Find where the given text appears and provide that cell's center as [X, Y] coordinate. 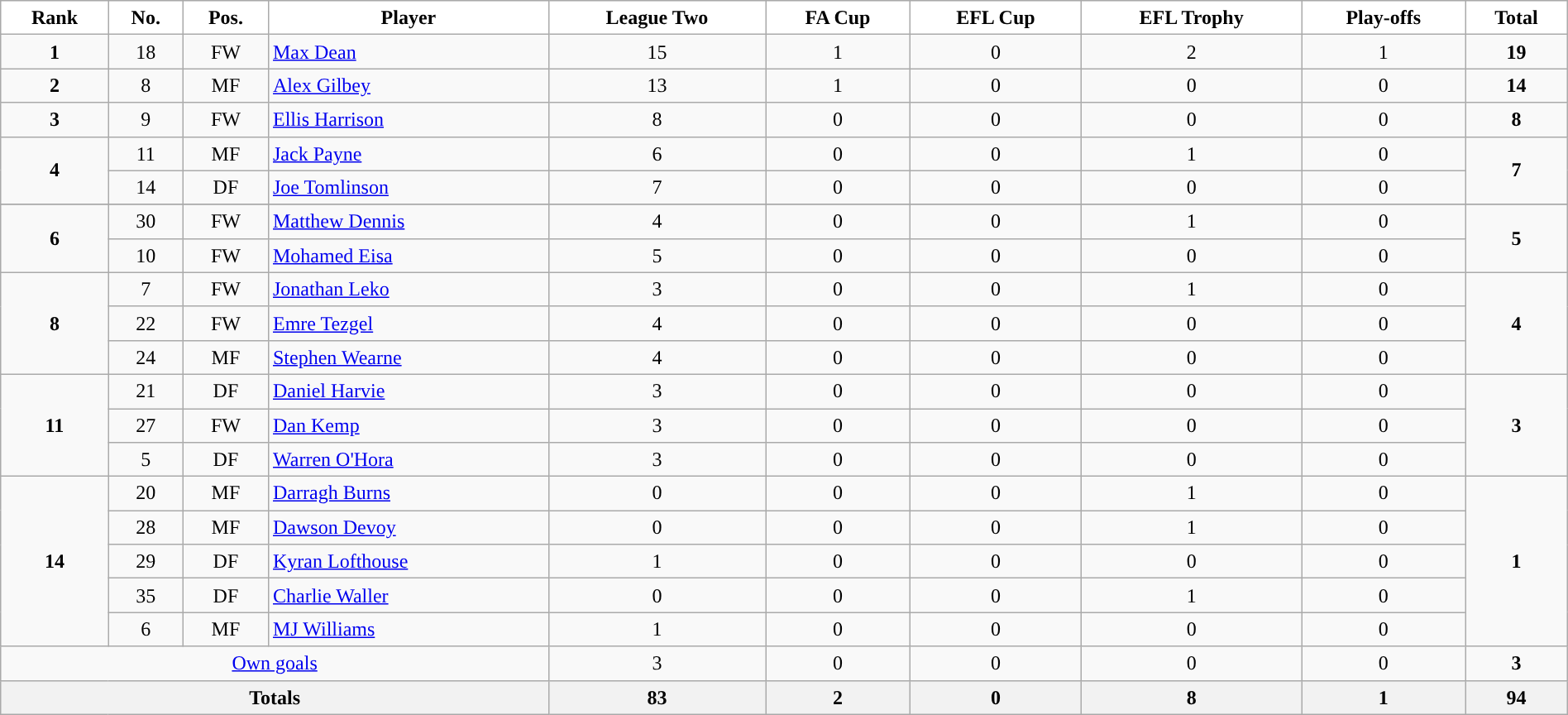
19 [1517, 51]
22 [146, 323]
30 [146, 222]
Max Dean [409, 51]
27 [146, 425]
Daniel Harvie [409, 391]
League Two [657, 18]
Emre Tezgel [409, 323]
Dawson Devoy [409, 528]
35 [146, 596]
83 [657, 697]
9 [146, 119]
Mohamed Eisa [409, 255]
Own goals [275, 664]
18 [146, 51]
EFL Cup [996, 18]
Warren O'Hora [409, 460]
Player [409, 18]
94 [1517, 697]
FA Cup [839, 18]
Ellis Harrison [409, 119]
Pos. [225, 18]
Joe Tomlinson [409, 187]
Totals [275, 697]
20 [146, 493]
Play-offs [1384, 18]
21 [146, 391]
Alex Gilbey [409, 86]
Rank [55, 18]
EFL Trophy [1191, 18]
Matthew Dennis [409, 222]
Dan Kemp [409, 425]
No. [146, 18]
29 [146, 561]
Darragh Burns [409, 493]
10 [146, 255]
13 [657, 86]
MJ Williams [409, 629]
Jonathan Leko [409, 290]
Charlie Waller [409, 596]
28 [146, 528]
Jack Payne [409, 154]
Total [1517, 18]
15 [657, 51]
Kyran Lofthouse [409, 561]
24 [146, 357]
Stephen Wearne [409, 357]
